For the text-containing cell, return its midpoint in [x, y] coordinate format. 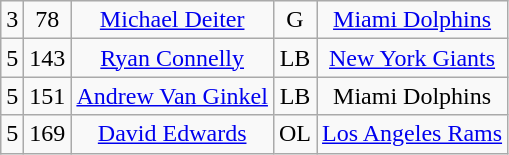
Andrew Van Ginkel [172, 96]
Ryan Connelly [172, 58]
78 [48, 20]
David Edwards [172, 134]
169 [48, 134]
G [294, 20]
3 [12, 20]
143 [48, 58]
Los Angeles Rams [412, 134]
Michael Deiter [172, 20]
New York Giants [412, 58]
151 [48, 96]
OL [294, 134]
